Determine the [X, Y] coordinate at the center of the cell enclosing the given text.  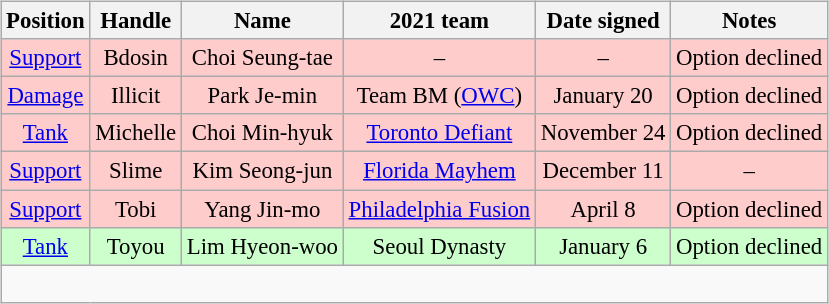
Seoul Dynasty [439, 246]
Kim Seong-jun [262, 171]
Position [46, 21]
Date signed [602, 21]
Slime [136, 171]
Yang Jin-mo [262, 209]
Choi Seung-tae [262, 58]
April 8 [602, 209]
Handle [136, 21]
Toronto Defiant [439, 133]
January 6 [602, 246]
Choi Min-hyuk [262, 133]
Philadelphia Fusion [439, 209]
Name [262, 21]
Tobi [136, 209]
November 24 [602, 133]
January 20 [602, 96]
Illicit [136, 96]
2021 team [439, 21]
Lim Hyeon-woo [262, 246]
Park Je-min [262, 96]
Bdosin [136, 58]
Florida Mayhem [439, 171]
Notes [750, 21]
Team BM (OWC) [439, 96]
Toyou [136, 246]
Michelle [136, 133]
December 11 [602, 171]
Damage [46, 96]
